Extract the [x, y] coordinate from the center of the cell holding the provided text.  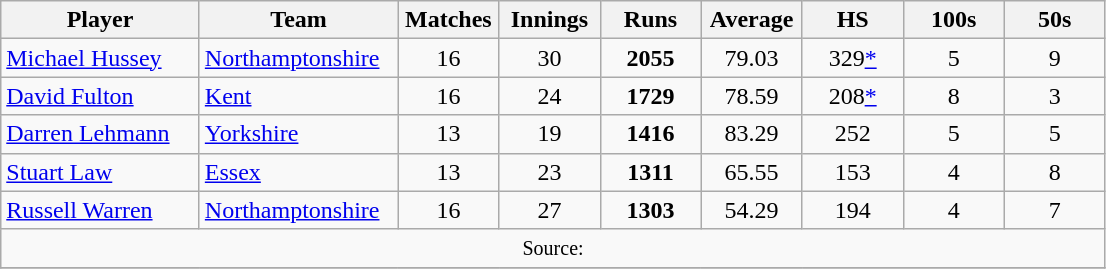
54.29 [752, 210]
1729 [650, 96]
HS [852, 20]
24 [550, 96]
1303 [650, 210]
30 [550, 58]
Team [298, 20]
Essex [298, 172]
50s [1054, 20]
Matches [448, 20]
Runs [650, 20]
252 [852, 134]
Kent [298, 96]
23 [550, 172]
David Fulton [100, 96]
194 [852, 210]
Darren Lehmann [100, 134]
100s [954, 20]
9 [1054, 58]
78.59 [752, 96]
1416 [650, 134]
329* [852, 58]
83.29 [752, 134]
27 [550, 210]
1311 [650, 172]
Yorkshire [298, 134]
Source: [554, 248]
79.03 [752, 58]
Stuart Law [100, 172]
Player [100, 20]
2055 [650, 58]
153 [852, 172]
3 [1054, 96]
Russell Warren [100, 210]
19 [550, 134]
7 [1054, 210]
208* [852, 96]
Average [752, 20]
65.55 [752, 172]
Innings [550, 20]
Michael Hussey [100, 58]
